Search for the cell housing the specified text and yield its [X, Y] center coordinate. 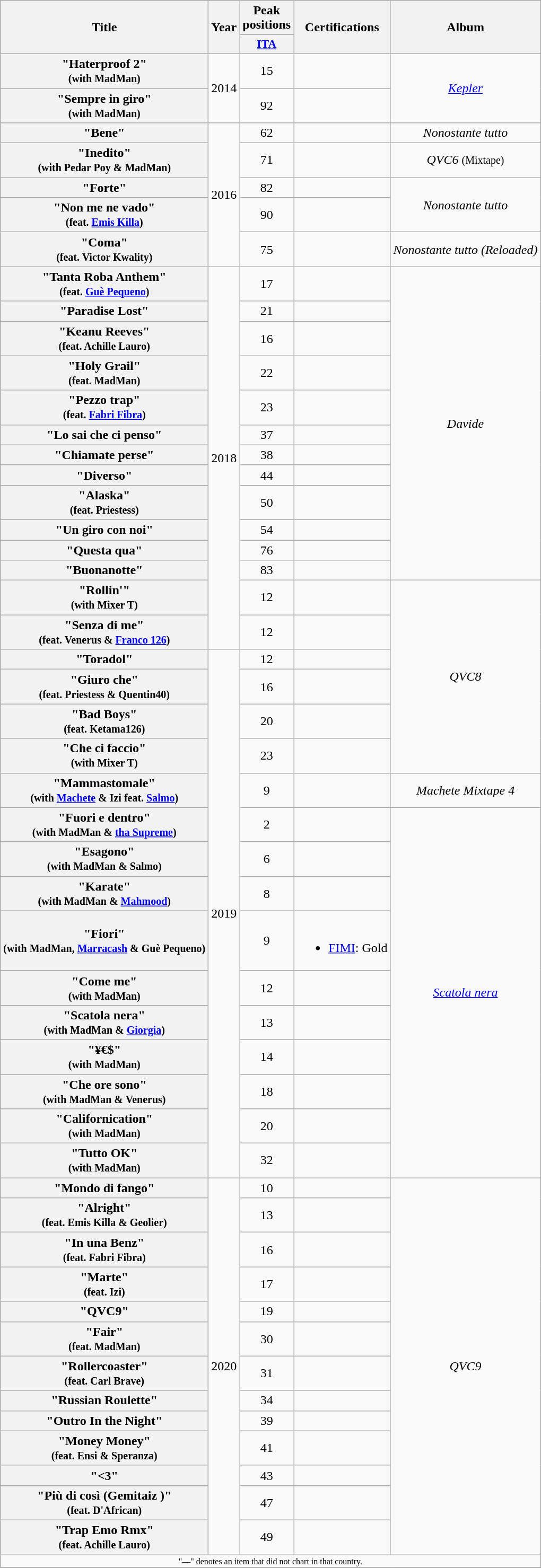
ITA [267, 45]
"Senza di me"(feat. Venerus & Franco 126) [104, 632]
"¥€$"(with MadMan) [104, 1057]
10 [267, 1188]
82 [267, 188]
"Mondo di fango" [104, 1188]
39 [267, 1421]
"Lo sai che ci penso" [104, 435]
"Fuori e dentro"(with MadMan & tha Supreme) [104, 825]
"Giuro che"(feat. Priestess & Quentin40) [104, 687]
Davide [466, 424]
14 [267, 1057]
"Holy Grail"(feat. MadMan) [104, 373]
2014 [224, 88]
QVC9 [466, 1367]
21 [267, 311]
"Che ore sono"(with MadMan & Venerus) [104, 1091]
"QVC9" [104, 1311]
"Tutto OK"(with MadMan) [104, 1161]
31 [267, 1373]
Machete Mixtape 4 [466, 790]
"Rollin'"(with Mixer T) [104, 598]
"Scatola nera"(with MadMan & Giorgia) [104, 1022]
"Sempre in giro"(with MadMan) [104, 105]
62 [267, 133]
"Keanu Reeves"(feat. Achille Lauro) [104, 338]
"Fair"(feat. MadMan) [104, 1339]
34 [267, 1400]
"Che ci faccio"(with Mixer T) [104, 756]
"Karate"(with MadMan & Mahmood) [104, 894]
Peak positions [267, 18]
"Trap Emo Rmx"(feat. Achille Lauro) [104, 1537]
2 [267, 825]
"—" denotes an item that did not chart in that country. [270, 1561]
"Un giro con noi" [104, 530]
"In una Benz"(feat. Fabri Fibra) [104, 1250]
"Rollercoaster"(feat. Carl Brave) [104, 1373]
FIMI: Gold [342, 940]
37 [267, 435]
Scatola nera [466, 992]
"Outro In the Night" [104, 1421]
"Russian Roulette" [104, 1400]
30 [267, 1339]
Nonostante tutto (Reloaded) [466, 249]
Album [466, 28]
2020 [224, 1367]
"Marte"(feat. Izi) [104, 1284]
"Questa qua" [104, 550]
"Californication"(with MadMan) [104, 1126]
6 [267, 859]
"Pezzo trap"(feat. Fabri Fibra) [104, 407]
41 [267, 1448]
"Buonanotte" [104, 570]
"Come me"(with MadMan) [104, 988]
"Toradol" [104, 659]
"Haterproof 2"(with MadMan) [104, 71]
Title [104, 28]
"Paradise Lost" [104, 311]
47 [267, 1502]
19 [267, 1311]
"Alaska"(feat. Priestess) [104, 503]
92 [267, 105]
"Tanta Roba Anthem"(feat. Guè Pequeno) [104, 284]
22 [267, 373]
75 [267, 249]
71 [267, 160]
"Esagono"(with MadMan & Salmo) [104, 859]
"Money Money"(feat. Ensi & Speranza) [104, 1448]
QVC8 [466, 676]
32 [267, 1161]
38 [267, 455]
2019 [224, 914]
49 [267, 1537]
Certifications [342, 28]
83 [267, 570]
8 [267, 894]
18 [267, 1091]
2016 [224, 195]
"Coma"(feat. Victor Kwality) [104, 249]
90 [267, 215]
44 [267, 475]
QVC6 (Mixtape) [466, 160]
76 [267, 550]
"Fiori"(with MadMan, Marracash & Guè Pequeno) [104, 940]
"Mammastomale"(with Machete & Izi feat. Salmo) [104, 790]
"Inedito"(with Pedar Poy & MadMan) [104, 160]
"Più di così (Gemitaiz )"(feat. D'African) [104, 1502]
"Chiamate perse" [104, 455]
50 [267, 503]
"Forte" [104, 188]
54 [267, 530]
"Non me ne vado"(feat. Emis Killa) [104, 215]
15 [267, 71]
"Bad Boys"(feat. Ketama126) [104, 721]
43 [267, 1475]
2018 [224, 458]
Kepler [466, 88]
"Alright"(feat. Emis Killa & Geolier) [104, 1215]
"Bene" [104, 133]
Year [224, 28]
"<3" [104, 1475]
"Diverso" [104, 475]
